Identify which cell holds the provided text, then report its [x, y] central coordinate. 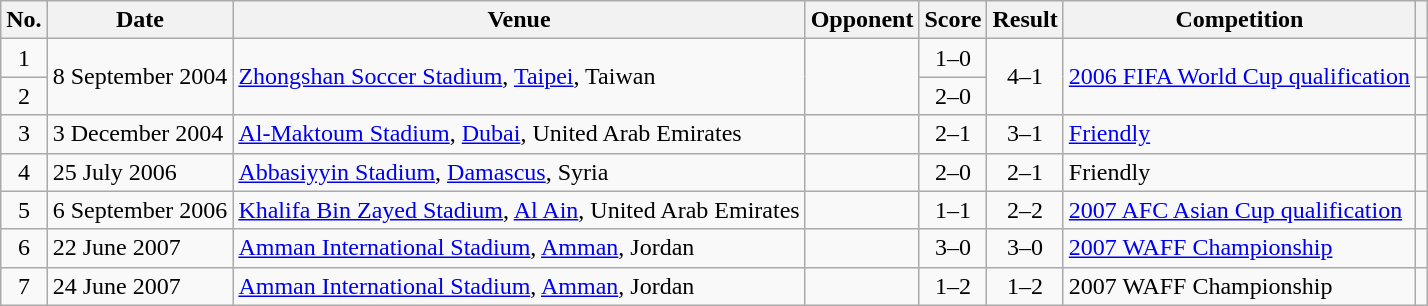
24 June 2007 [140, 286]
2006 FIFA World Cup qualification [1239, 77]
3 December 2004 [140, 134]
Zhongshan Soccer Stadium, Taipei, Taiwan [519, 77]
5 [24, 210]
25 July 2006 [140, 172]
Abbasiyyin Stadium, Damascus, Syria [519, 172]
2 [24, 96]
4–1 [1025, 77]
6 [24, 248]
3 [24, 134]
1–1 [953, 210]
3–1 [1025, 134]
Date [140, 20]
4 [24, 172]
1–0 [953, 58]
8 September 2004 [140, 77]
22 June 2007 [140, 248]
Score [953, 20]
Al-Maktoum Stadium, Dubai, United Arab Emirates [519, 134]
1 [24, 58]
2007 AFC Asian Cup qualification [1239, 210]
7 [24, 286]
Competition [1239, 20]
2–2 [1025, 210]
Venue [519, 20]
6 September 2006 [140, 210]
Result [1025, 20]
No. [24, 20]
Khalifa Bin Zayed Stadium, Al Ain, United Arab Emirates [519, 210]
Opponent [862, 20]
